Return the [X, Y] coordinate for the center point of the cell that contains the specified text.  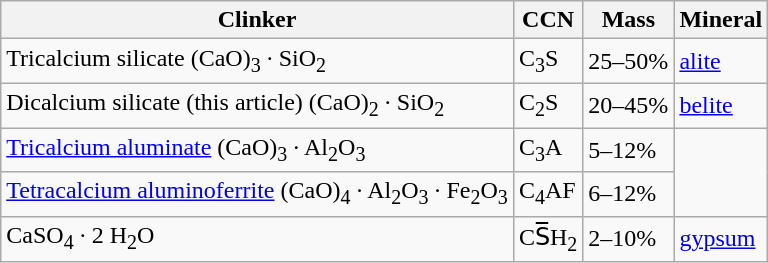
5–12% [628, 150]
20–45% [628, 105]
Dicalcium silicate (this article) (CaO)2 · SiO2 [258, 105]
C2S [548, 105]
C3A [548, 150]
Tetracalcium aluminoferrite (CaO)4 · Al2O3 · Fe2O3 [258, 194]
Tricalcium aluminate (CaO)3 · Al2O3 [258, 150]
Clinker [258, 20]
C3S [548, 61]
Tricalcium silicate (CaO)3 · SiO2 [258, 61]
CS̅H2 [548, 239]
2–10% [628, 239]
belite [721, 105]
alite [721, 61]
CCN [548, 20]
Mineral [721, 20]
Mass [628, 20]
CaSO4 · 2 H2O [258, 239]
C4AF [548, 194]
6–12% [628, 194]
25–50% [628, 61]
gypsum [721, 239]
